Extract the [X, Y] coordinate from the center of the cell holding the provided text.  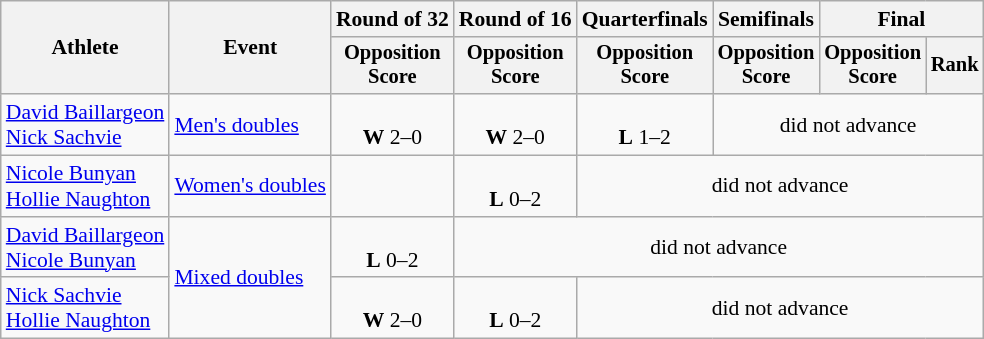
Mixed doubles [250, 278]
Rank [955, 66]
Women's doubles [250, 186]
Nick SachvieHollie Naughton [86, 308]
David BaillargeonNick Sachvie [86, 124]
Round of 16 [516, 19]
Men's doubles [250, 124]
Event [250, 48]
Quarterfinals [645, 19]
L 1–2 [645, 124]
Nicole BunyanHollie Naughton [86, 186]
Final [901, 19]
Round of 32 [392, 19]
Semifinals [766, 19]
Athlete [86, 48]
David BaillargeonNicole Bunyan [86, 248]
